For the text-containing cell, return its midpoint in (X, Y) coordinate format. 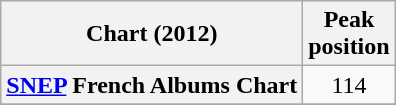
Chart (2012) (152, 34)
SNEP French Albums Chart (152, 85)
114 (349, 85)
Peakposition (349, 34)
